Locate the cell with the specified text and output its [x, y] center coordinate. 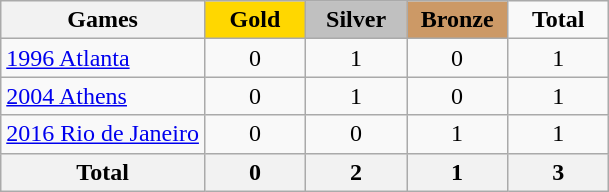
2 [356, 172]
2016 Rio de Janeiro [103, 134]
Gold [254, 20]
Games [103, 20]
Silver [356, 20]
Bronze [458, 20]
2004 Athens [103, 96]
1996 Atlanta [103, 58]
3 [558, 172]
